Search for the cell housing the specified text and yield its [x, y] center coordinate. 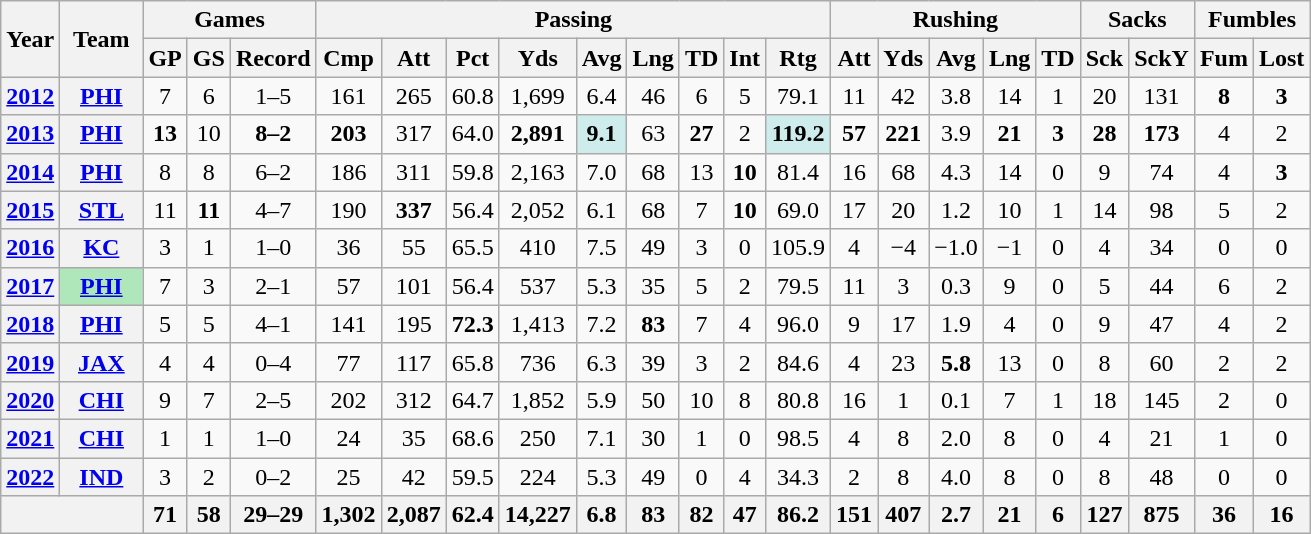
Pct [472, 58]
29–29 [273, 515]
Int [745, 58]
7.0 [602, 172]
186 [348, 172]
0.3 [956, 286]
−1.0 [956, 248]
68.6 [472, 438]
2,087 [414, 515]
46 [653, 96]
SckY [1162, 58]
58 [208, 515]
77 [348, 362]
Rushing [956, 20]
65.8 [472, 362]
6.4 [602, 96]
4–1 [273, 324]
7.1 [602, 438]
Team [102, 39]
1.9 [956, 324]
34.3 [798, 477]
Cmp [348, 58]
KC [102, 248]
72.3 [472, 324]
JAX [102, 362]
141 [348, 324]
82 [701, 515]
410 [538, 248]
28 [1104, 134]
407 [904, 515]
6.1 [602, 210]
Sck [1104, 58]
1,699 [538, 96]
6.8 [602, 515]
2013 [30, 134]
2014 [30, 172]
8–2 [273, 134]
7.5 [602, 248]
60 [1162, 362]
64.7 [472, 400]
27 [701, 134]
1–5 [273, 96]
0–2 [273, 477]
1.2 [956, 210]
55 [414, 248]
2017 [30, 286]
131 [1162, 96]
1,852 [538, 400]
Lost [1281, 58]
69.0 [798, 210]
18 [1104, 400]
0–4 [273, 362]
30 [653, 438]
Year [30, 39]
3.9 [956, 134]
Passing [574, 20]
250 [538, 438]
59.8 [472, 172]
317 [414, 134]
195 [414, 324]
79.5 [798, 286]
224 [538, 477]
71 [165, 515]
80.8 [798, 400]
203 [348, 134]
119.2 [798, 134]
537 [538, 286]
311 [414, 172]
2020 [30, 400]
2022 [30, 477]
39 [653, 362]
Rtg [798, 58]
151 [854, 515]
4.0 [956, 477]
50 [653, 400]
5.8 [956, 362]
105.9 [798, 248]
14,227 [538, 515]
81.4 [798, 172]
79.1 [798, 96]
2015 [30, 210]
6–2 [273, 172]
2,163 [538, 172]
2018 [30, 324]
3.8 [956, 96]
173 [1162, 134]
117 [414, 362]
190 [348, 210]
62.4 [472, 515]
24 [348, 438]
63 [653, 134]
202 [348, 400]
74 [1162, 172]
GS [208, 58]
2–1 [273, 286]
4–7 [273, 210]
736 [538, 362]
312 [414, 400]
Fumbles [1252, 20]
GP [165, 58]
IND [102, 477]
2.0 [956, 438]
9.1 [602, 134]
86.2 [798, 515]
7.2 [602, 324]
0.1 [956, 400]
1,302 [348, 515]
Fum [1224, 58]
2,891 [538, 134]
60.8 [472, 96]
96.0 [798, 324]
64.0 [472, 134]
98 [1162, 210]
101 [414, 286]
23 [904, 362]
337 [414, 210]
127 [1104, 515]
44 [1162, 286]
2019 [30, 362]
−1 [1009, 248]
−4 [904, 248]
2.7 [956, 515]
59.5 [472, 477]
221 [904, 134]
161 [348, 96]
265 [414, 96]
2012 [30, 96]
6.3 [602, 362]
145 [1162, 400]
25 [348, 477]
2–5 [273, 400]
875 [1162, 515]
48 [1162, 477]
84.6 [798, 362]
4.3 [956, 172]
98.5 [798, 438]
Record [273, 58]
2021 [30, 438]
5.9 [602, 400]
STL [102, 210]
34 [1162, 248]
2016 [30, 248]
Sacks [1137, 20]
1,413 [538, 324]
Games [230, 20]
2,052 [538, 210]
65.5 [472, 248]
